Identify which cell holds the provided text, then report its [X, Y] central coordinate. 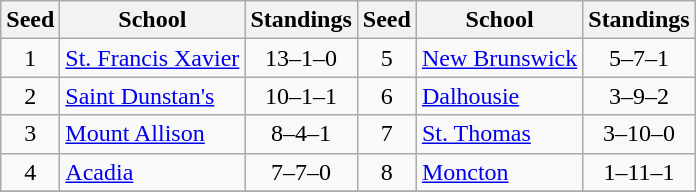
5 [386, 58]
8–4–1 [301, 134]
3–10–0 [639, 134]
4 [30, 172]
St. Thomas [499, 134]
8 [386, 172]
St. Francis Xavier [152, 58]
10–1–1 [301, 96]
3–9–2 [639, 96]
2 [30, 96]
3 [30, 134]
Saint Dunstan's [152, 96]
1–11–1 [639, 172]
13–1–0 [301, 58]
Moncton [499, 172]
6 [386, 96]
7–7–0 [301, 172]
1 [30, 58]
Mount Allison [152, 134]
New Brunswick [499, 58]
7 [386, 134]
5–7–1 [639, 58]
Dalhousie [499, 96]
Acadia [152, 172]
